Detect which cell encompasses the target text, then output its [x, y] center coordinate. 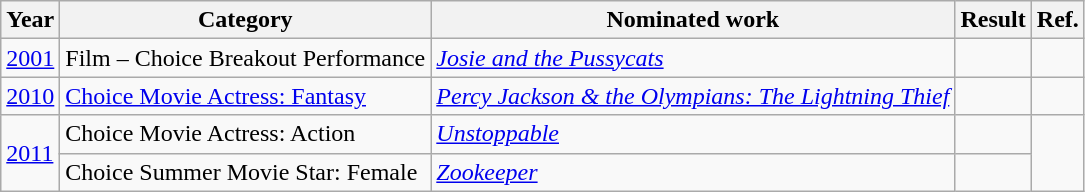
Film – Choice Breakout Performance [246, 58]
Choice Movie Actress: Action [246, 134]
2001 [30, 58]
Nominated work [693, 20]
2010 [30, 96]
Year [30, 20]
Category [246, 20]
Josie and the Pussycats [693, 58]
Ref. [1058, 20]
Result [993, 20]
Percy Jackson & the Olympians: The Lightning Thief [693, 96]
Choice Summer Movie Star: Female [246, 172]
Zookeeper [693, 172]
Choice Movie Actress: Fantasy [246, 96]
2011 [30, 153]
Unstoppable [693, 134]
